Provide the (x, y) coordinate of the cell's center where the given text is located.  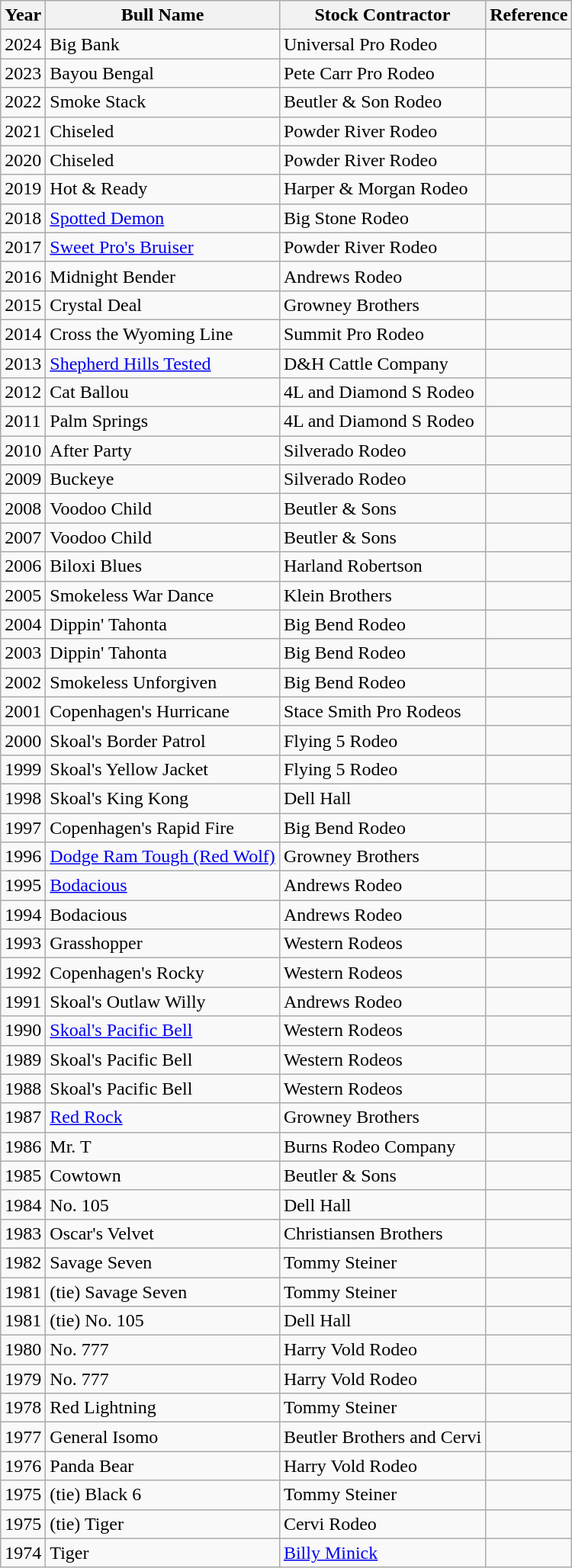
Copenhagen's Rocky (163, 973)
Spotted Demon (163, 218)
1994 (23, 915)
2020 (23, 160)
2018 (23, 218)
1986 (23, 1146)
1979 (23, 1379)
1993 (23, 944)
Hot & Ready (163, 189)
Beutler Brothers and Cervi (382, 1437)
Stock Contractor (382, 15)
2017 (23, 247)
Christiansen Brothers (382, 1233)
1985 (23, 1175)
1999 (23, 769)
No. 105 (163, 1204)
Grasshopper (163, 944)
Big Stone Rodeo (382, 218)
1978 (23, 1408)
2023 (23, 73)
1988 (23, 1089)
After Party (163, 451)
2022 (23, 102)
1976 (23, 1466)
Sweet Pro's Bruiser (163, 247)
Year (23, 15)
Crystal Deal (163, 305)
Cervi Rodeo (382, 1524)
Oscar's Velvet (163, 1233)
Bull Name (163, 15)
(tie) No. 105 (163, 1321)
2000 (23, 740)
Dodge Ram Tough (Red Wolf) (163, 857)
2001 (23, 711)
2010 (23, 451)
Copenhagen's Rapid Fire (163, 827)
Skoal's Outlaw Willy (163, 1002)
Skoal's Border Patrol (163, 740)
2002 (23, 682)
1987 (23, 1117)
1996 (23, 857)
1991 (23, 1002)
2003 (23, 653)
Billy Minick (382, 1553)
(tie) Savage Seven (163, 1292)
Pete Carr Pro Rodeo (382, 73)
2004 (23, 624)
D&H Cattle Company (382, 364)
1980 (23, 1350)
Burns Rodeo Company (382, 1146)
Bayou Bengal (163, 73)
1982 (23, 1262)
Palm Springs (163, 422)
Harper & Morgan Rodeo (382, 189)
2012 (23, 393)
1995 (23, 886)
Panda Bear (163, 1466)
1998 (23, 798)
2019 (23, 189)
1992 (23, 973)
Biloxi Blues (163, 566)
Summit Pro Rodeo (382, 334)
Universal Pro Rodeo (382, 44)
Savage Seven (163, 1262)
(tie) Black 6 (163, 1495)
1983 (23, 1233)
1990 (23, 1031)
1989 (23, 1060)
2008 (23, 508)
Stace Smith Pro Rodeos (382, 711)
Copenhagen's Hurricane (163, 711)
Skoal's Yellow Jacket (163, 769)
1974 (23, 1553)
Cowtown (163, 1175)
(tie) Tiger (163, 1524)
2006 (23, 566)
1997 (23, 827)
Tiger (163, 1553)
Mr. T (163, 1146)
Buckeye (163, 479)
Cross the Wyoming Line (163, 334)
Skoal's King Kong (163, 798)
Cat Ballou (163, 393)
2005 (23, 595)
General Isomo (163, 1437)
2009 (23, 479)
2013 (23, 364)
Midnight Bender (163, 276)
1977 (23, 1437)
Klein Brothers (382, 595)
2021 (23, 131)
Red Lightning (163, 1408)
Red Rock (163, 1117)
2011 (23, 422)
Smoke Stack (163, 102)
Big Bank (163, 44)
Smokeless War Dance (163, 595)
2014 (23, 334)
2007 (23, 537)
Beutler & Son Rodeo (382, 102)
Harland Robertson (382, 566)
Reference (529, 15)
Smokeless Unforgiven (163, 682)
2016 (23, 276)
Shepherd Hills Tested (163, 364)
1984 (23, 1204)
2024 (23, 44)
2015 (23, 305)
